Scan for the cell matching the given text and deliver its (x, y) coordinate at center. 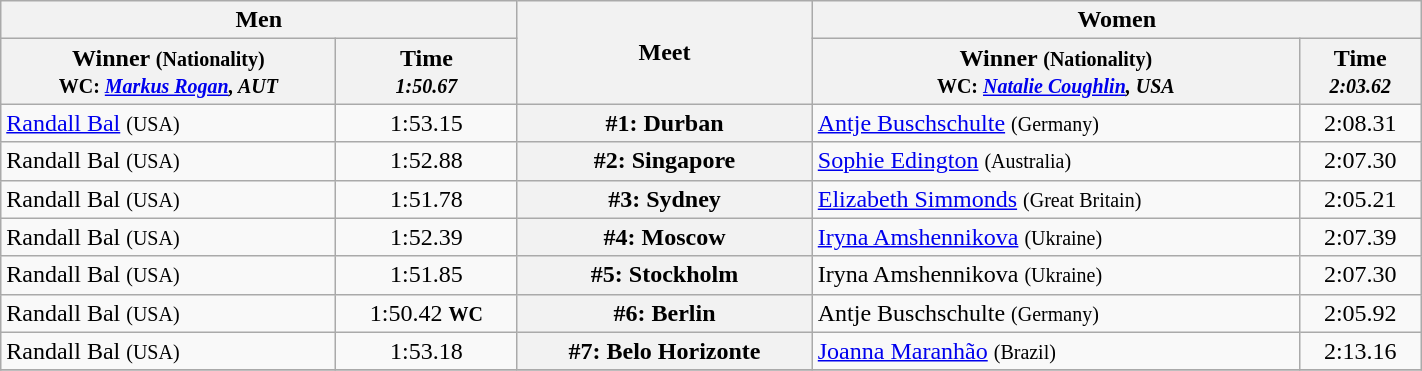
#5: Stockholm (665, 275)
2:08.31 (1360, 123)
1:53.15 (426, 123)
Men (259, 20)
2:05.92 (1360, 313)
1:52.39 (426, 237)
2:05.21 (1360, 199)
1:53.18 (426, 351)
#4: Moscow (665, 237)
1:52.88 (426, 161)
Winner (Nationality)WC: Natalie Coughlin, USA (1056, 72)
#6: Berlin (665, 313)
Sophie Edington (Australia) (1056, 161)
1:51.78 (426, 199)
#1: Durban (665, 123)
#2: Singapore (665, 161)
Women (1116, 20)
Time2:03.62 (1360, 72)
2:07.39 (1360, 237)
Joanna Maranhão (Brazil) (1056, 351)
1:50.42 WC (426, 313)
Time 1:50.67 (426, 72)
Meet (665, 52)
#7: Belo Horizonte (665, 351)
Winner (Nationality) WC: Markus Rogan, AUT (168, 72)
Elizabeth Simmonds (Great Britain) (1056, 199)
#3: Sydney (665, 199)
2:13.16 (1360, 351)
1:51.85 (426, 275)
